Detect which cell encompasses the target text, then output its (x, y) center coordinate. 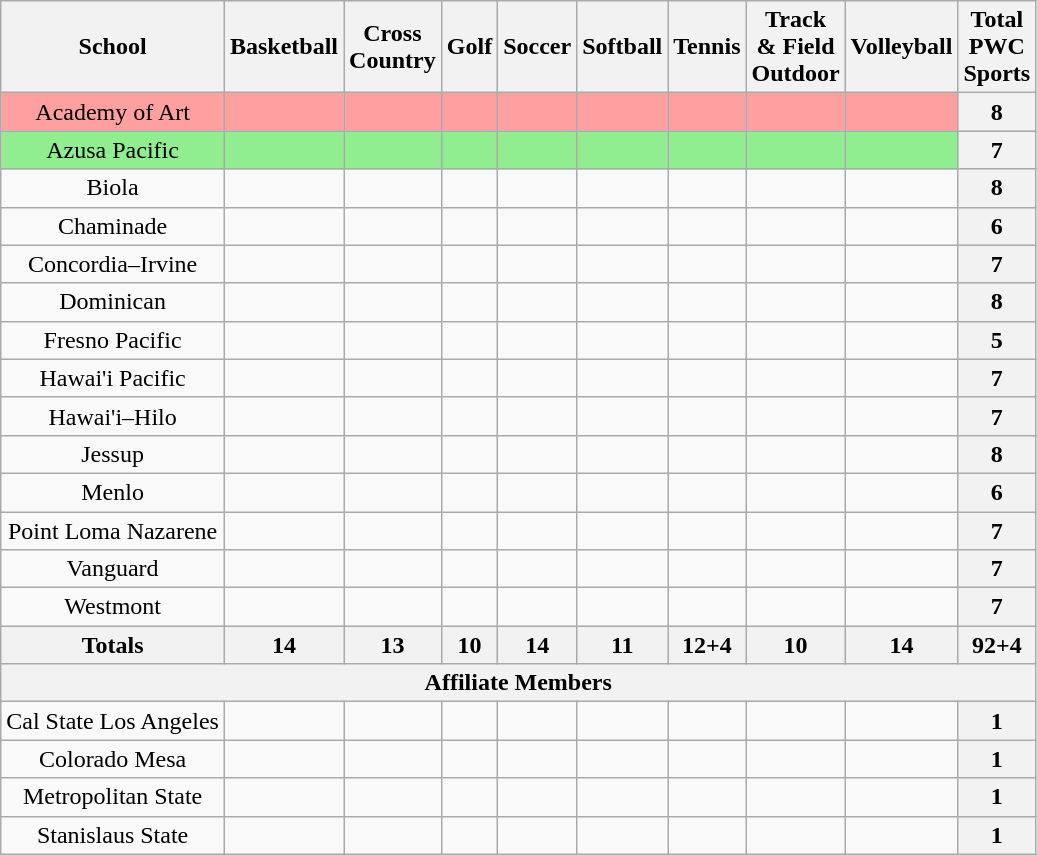
Soccer (538, 47)
Track& FieldOutdoor (796, 47)
Golf (469, 47)
Softball (622, 47)
Cal State Los Angeles (113, 721)
13 (393, 645)
TotalPWCSports (997, 47)
Fresno Pacific (113, 340)
CrossCountry (393, 47)
Academy of Art (113, 112)
Metropolitan State (113, 797)
Biola (113, 188)
Colorado Mesa (113, 759)
School (113, 47)
Chaminade (113, 226)
Vanguard (113, 569)
11 (622, 645)
Concordia–Irvine (113, 264)
Dominican (113, 302)
Jessup (113, 454)
Hawai'i–Hilo (113, 416)
Basketball (284, 47)
Tennis (707, 47)
Volleyball (902, 47)
Westmont (113, 607)
Affiliate Members (518, 683)
Totals (113, 645)
Hawai'i Pacific (113, 378)
Azusa Pacific (113, 150)
5 (997, 340)
92+4 (997, 645)
Point Loma Nazarene (113, 531)
Menlo (113, 492)
12+4 (707, 645)
Stanislaus State (113, 835)
